Extract the (x, y) coordinate from the center of the cell holding the provided text.  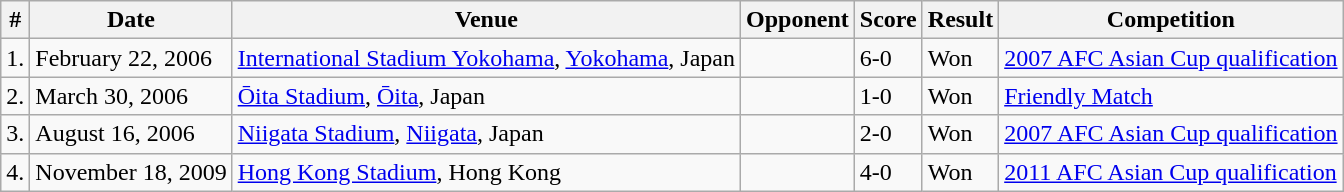
August 16, 2006 (131, 134)
6-0 (888, 58)
International Stadium Yokohama, Yokohama, Japan (486, 58)
Score (888, 20)
February 22, 2006 (131, 58)
1. (16, 58)
Opponent (798, 20)
2011 AFC Asian Cup qualification (1171, 172)
November 18, 2009 (131, 172)
4. (16, 172)
# (16, 20)
Competition (1171, 20)
Ōita Stadium, Ōita, Japan (486, 96)
Venue (486, 20)
March 30, 2006 (131, 96)
2-0 (888, 134)
2. (16, 96)
3. (16, 134)
Friendly Match (1171, 96)
Result (960, 20)
Date (131, 20)
4-0 (888, 172)
Hong Kong Stadium, Hong Kong (486, 172)
1-0 (888, 96)
Niigata Stadium, Niigata, Japan (486, 134)
